Capture the cell that displays the provided text and extract its (X, Y) central coordinate. 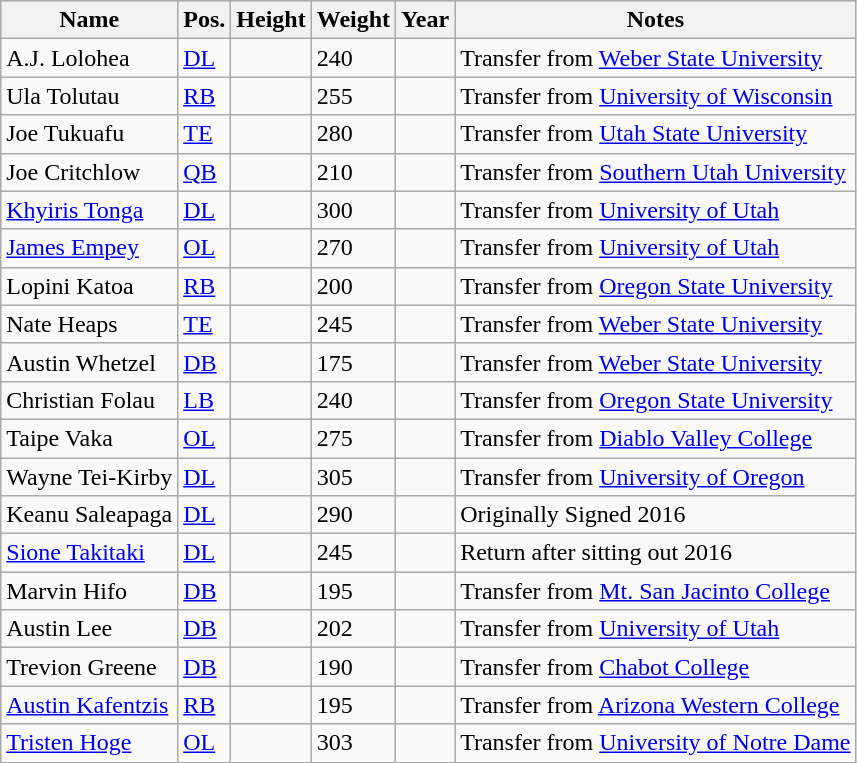
Weight (353, 20)
Transfer from Arizona Western College (656, 705)
255 (353, 96)
190 (353, 667)
Ula Tolutau (90, 96)
200 (353, 286)
LB (204, 400)
Trevion Greene (90, 667)
Transfer from University of Wisconsin (656, 96)
Joe Critchlow (90, 172)
Transfer from Southern Utah University (656, 172)
Year (426, 20)
James Empey (90, 248)
305 (353, 477)
Marvin Hifo (90, 591)
Austin Kafentzis (90, 705)
210 (353, 172)
Height (271, 20)
QB (204, 172)
Lopini Katoa (90, 286)
Khyiris Tonga (90, 210)
Return after sitting out 2016 (656, 553)
Austin Whetzel (90, 362)
Name (90, 20)
Joe Tukuafu (90, 134)
Transfer from Mt. San Jacinto College (656, 591)
303 (353, 743)
Transfer from Diablo Valley College (656, 438)
A.J. Lolohea (90, 58)
Transfer from University of Oregon (656, 477)
202 (353, 629)
270 (353, 248)
Austin Lee (90, 629)
275 (353, 438)
Transfer from Utah State University (656, 134)
290 (353, 515)
Transfer from Chabot College (656, 667)
Keanu Saleapaga (90, 515)
175 (353, 362)
Notes (656, 20)
Christian Folau (90, 400)
Nate Heaps (90, 324)
Transfer from University of Notre Dame (656, 743)
280 (353, 134)
Pos. (204, 20)
Wayne Tei-Kirby (90, 477)
Taipe Vaka (90, 438)
Sione Takitaki (90, 553)
Originally Signed 2016 (656, 515)
Tristen Hoge (90, 743)
300 (353, 210)
